Identify which cell holds the provided text, then report its (x, y) central coordinate. 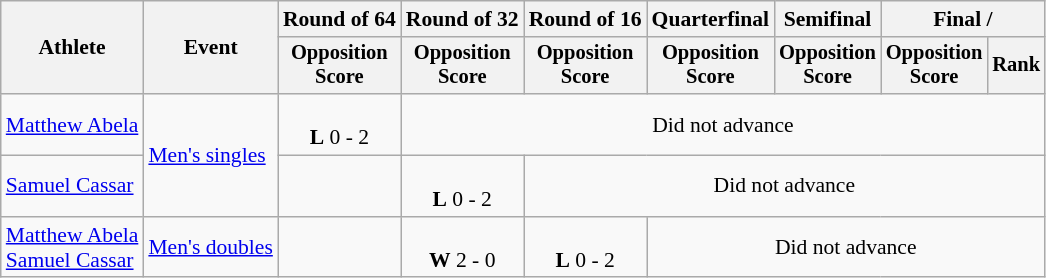
W 2 - 0 (462, 248)
Quarterfinal (711, 19)
Matthew AbelaSamuel Cassar (72, 248)
Men's doubles (210, 248)
Final / (963, 19)
Athlete (72, 48)
Round of 32 (462, 19)
Round of 64 (340, 19)
Event (210, 48)
Men's singles (210, 155)
Matthew Abela (72, 124)
Samuel Cassar (72, 186)
Rank (1016, 66)
Round of 16 (586, 19)
Semifinal (828, 19)
